Pinpoint the cell where the given text exists, returning its [x, y] midpoint coordinate. 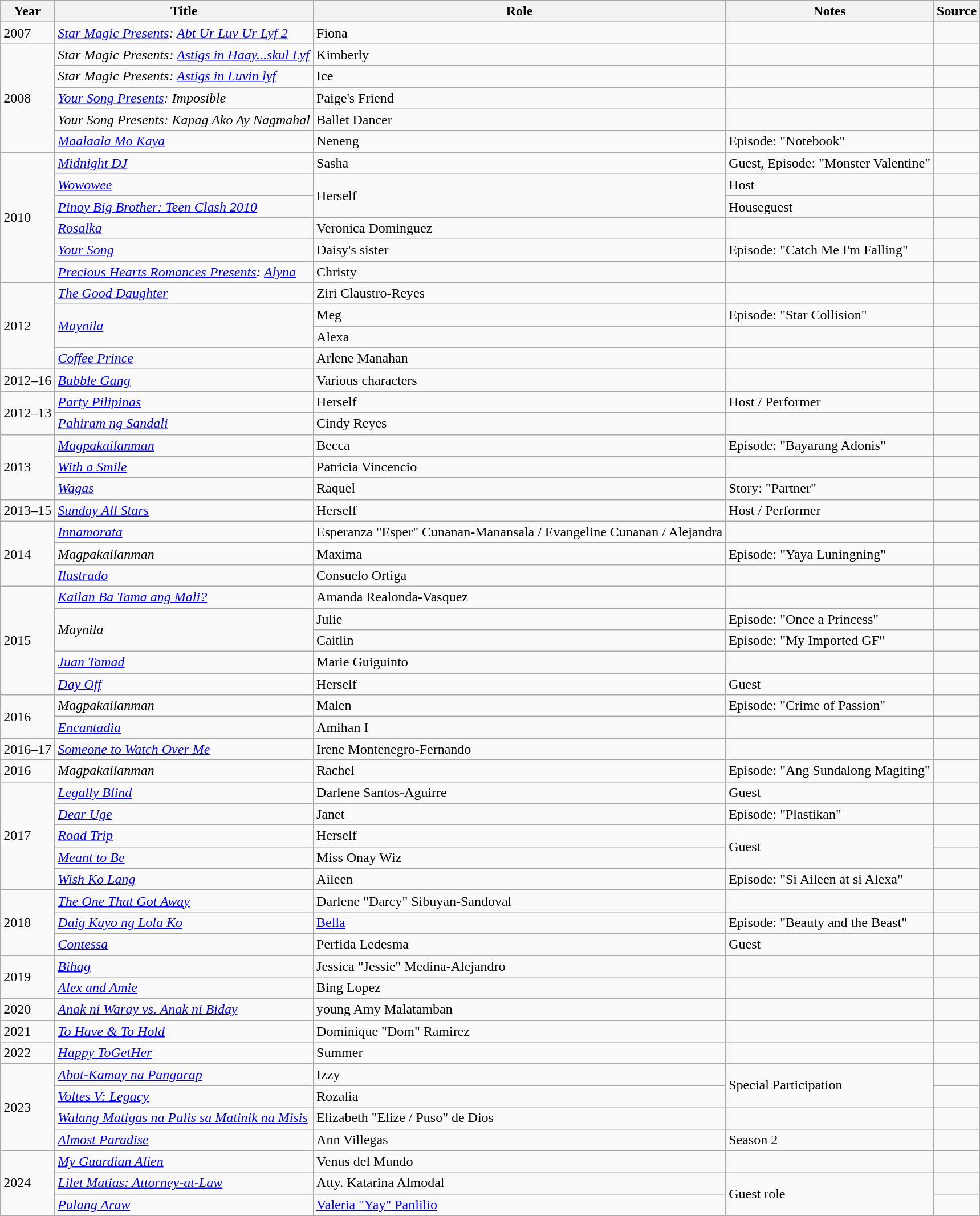
Dear Uge [184, 814]
Guest, Episode: "Monster Valentine" [830, 163]
Caitlin [520, 641]
Role [520, 11]
Meg [520, 315]
Episode: "Ang Sundalong Magiting" [830, 771]
Star Magic Presents: Abt Ur Luv Ur Lyf 2 [184, 33]
Episode: "Bayarang Adonis" [830, 445]
Fiona [520, 33]
Special Participation [830, 1085]
Title [184, 11]
Paige's Friend [520, 98]
Patricia Vincencio [520, 467]
Bihag [184, 966]
Episode: "Once a Princess" [830, 619]
2020 [27, 1010]
Bella [520, 922]
2018 [27, 922]
Your Song Presents: Kapag Ako Ay Nagmahal [184, 120]
Bing Lopez [520, 988]
Maxima [520, 554]
2016–17 [27, 749]
2022 [27, 1053]
The Good Daughter [184, 294]
Season 2 [830, 1140]
Star Magic Presents: Astigs in Luvin lyf [184, 76]
Pahiram ng Sandali [184, 424]
Perfida Ledesma [520, 944]
2008 [27, 98]
Janet [520, 814]
Ice [520, 76]
2007 [27, 33]
Alexa [520, 337]
Daig Kayo ng Lola Ko [184, 922]
Source [957, 11]
Year [27, 11]
2012 [27, 326]
Innamorata [184, 532]
Valeria "Yay" Panlilio [520, 1205]
Summer [520, 1053]
2014 [27, 554]
Abot-Kamay na Pangarap [184, 1075]
Julie [520, 619]
2024 [27, 1183]
Rozalia [520, 1096]
With a Smile [184, 467]
young Amy Malatamban [520, 1010]
Arlene Manahan [520, 359]
2013 [27, 467]
Elizabeth "Elize / Puso" de Dios [520, 1118]
Amanda Realonda-Vasquez [520, 597]
Episode: "Beauty and the Beast" [830, 922]
Star Magic Presents: Astigs in Haay...skul Lyf [184, 55]
Story: "Partner" [830, 489]
Walang Matigas na Pulis sa Matinik na Misis [184, 1118]
Pinoy Big Brother: Teen Clash 2010 [184, 206]
Rachel [520, 771]
Christy [520, 272]
The One That Got Away [184, 901]
Lilet Matias: Attorney-at-Law [184, 1183]
Episode: "Crime of Passion" [830, 706]
Neneng [520, 141]
Notes [830, 11]
Wagas [184, 489]
Ballet Dancer [520, 120]
Episode: "Catch Me I'm Falling" [830, 250]
Juan Tamad [184, 662]
Wowowee [184, 185]
Episode: "Yaya Luningning" [830, 554]
Miss Onay Wiz [520, 857]
Amihan I [520, 727]
2017 [27, 836]
Episode: "Si Aileen at si Alexa" [830, 879]
2023 [27, 1107]
2012–13 [27, 413]
My Guardian Alien [184, 1161]
Aileen [520, 879]
Contessa [184, 944]
Episode: "My Imported GF" [830, 641]
Ilustrado [184, 575]
Veronica Dominguez [520, 228]
Voltes V: Legacy [184, 1096]
Episode: "Notebook" [830, 141]
2013–15 [27, 510]
Marie Guiguinto [520, 662]
To Have & To Hold [184, 1031]
2010 [27, 217]
Road Trip [184, 836]
2019 [27, 977]
2021 [27, 1031]
Coffee Prince [184, 359]
Cindy Reyes [520, 424]
2012–16 [27, 380]
Dominique "Dom" Ramirez [520, 1031]
Various characters [520, 380]
Episode: "Plastikan" [830, 814]
Irene Montenegro-Fernando [520, 749]
Venus del Mundo [520, 1161]
Kimberly [520, 55]
Houseguest [830, 206]
Rosalka [184, 228]
Sasha [520, 163]
Host [830, 185]
Ann Villegas [520, 1140]
Bubble Gang [184, 380]
Almost Paradise [184, 1140]
Guest role [830, 1194]
Party Pilipinas [184, 402]
Darlene Santos-Aguirre [520, 792]
Encantadia [184, 727]
2015 [27, 640]
Sunday All Stars [184, 510]
Someone to Watch Over Me [184, 749]
Anak ni Waray vs. Anak ni Biday [184, 1010]
Darlene "Darcy" Sibuyan-Sandoval [520, 901]
Wish Ko Lang [184, 879]
Malen [520, 706]
Izzy [520, 1075]
Midnight DJ [184, 163]
Maalaala Mo Kaya [184, 141]
Alex and Amie [184, 988]
Legally Blind [184, 792]
Raquel [520, 489]
Esperanza "Esper" Cunanan-Manansala / Evangeline Cunanan / Alejandra [520, 532]
Day Off [184, 684]
Meant to Be [184, 857]
Jessica "Jessie" Medina-Alejandro [520, 966]
Becca [520, 445]
Precious Hearts Romances Presents: Alyna [184, 272]
Happy ToGetHer [184, 1053]
Atty. Katarina Almodal [520, 1183]
Kailan Ba Tama ang Mali? [184, 597]
Daisy's sister [520, 250]
Pulang Araw [184, 1205]
Your Song [184, 250]
Your Song Presents: Imposible [184, 98]
Episode: "Star Collision" [830, 315]
Ziri Claustro-Reyes [520, 294]
Consuelo Ortiga [520, 575]
